Provide the (X, Y) coordinate of the cell's center where the given text is located.  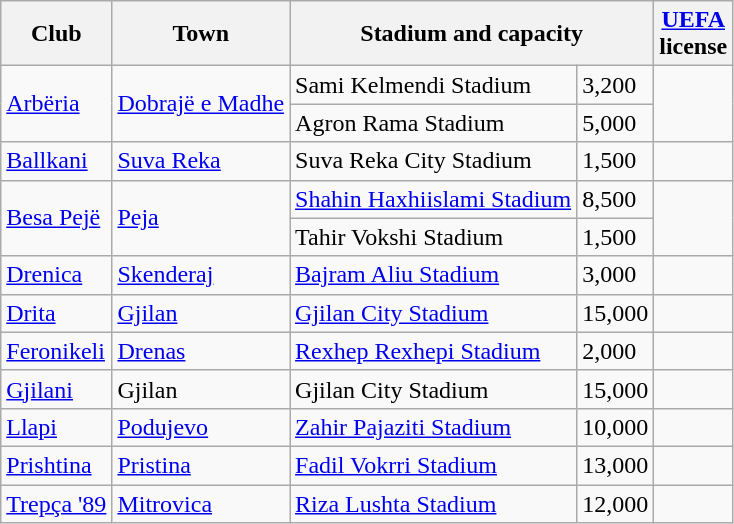
8,500 (616, 199)
Shahin Haxhiislami Stadium (434, 199)
Llapi (56, 427)
Pristina (201, 465)
Tahir Vokshi Stadium (434, 237)
Prishtina (56, 465)
UEFAlicense (694, 34)
Town (201, 34)
Club (56, 34)
Drita (56, 313)
Podujevo (201, 427)
Skenderaj (201, 275)
Fadil Vokrri Stadium (434, 465)
13,000 (616, 465)
3,200 (616, 85)
Suva Reka (201, 161)
Riza Lushta Stadium (434, 503)
Ballkani (56, 161)
2,000 (616, 351)
Arbëria (56, 104)
Besa Pejë (56, 218)
Agron Rama Stadium (434, 123)
Suva Reka City Stadium (434, 161)
Sami Kelmendi Stadium (434, 85)
Dobrajë e Madhe (201, 104)
Drenas (201, 351)
Mitrovica (201, 503)
Feronikeli (56, 351)
Drenica (56, 275)
Peja (201, 218)
5,000 (616, 123)
10,000 (616, 427)
Trepça '89 (56, 503)
3,000 (616, 275)
Gjilani (56, 389)
12,000 (616, 503)
Stadium and capacity (472, 34)
Zahir Pajaziti Stadium (434, 427)
Rexhep Rexhepi Stadium (434, 351)
Bajram Aliu Stadium (434, 275)
